Provide the [X, Y] coordinate of the cell's center where the given text is located.  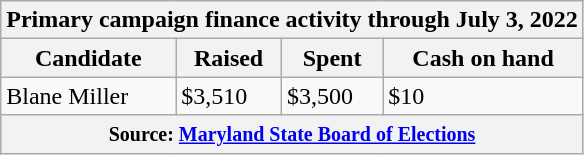
$3,510 [229, 96]
Raised [229, 58]
Blane Miller [88, 96]
$10 [484, 96]
Candidate [88, 58]
$3,500 [332, 96]
Source: Maryland State Board of Elections [292, 134]
Spent [332, 58]
Cash on hand [484, 58]
Primary campaign finance activity through July 3, 2022 [292, 20]
